Search for the cell housing the specified text and yield its (x, y) center coordinate. 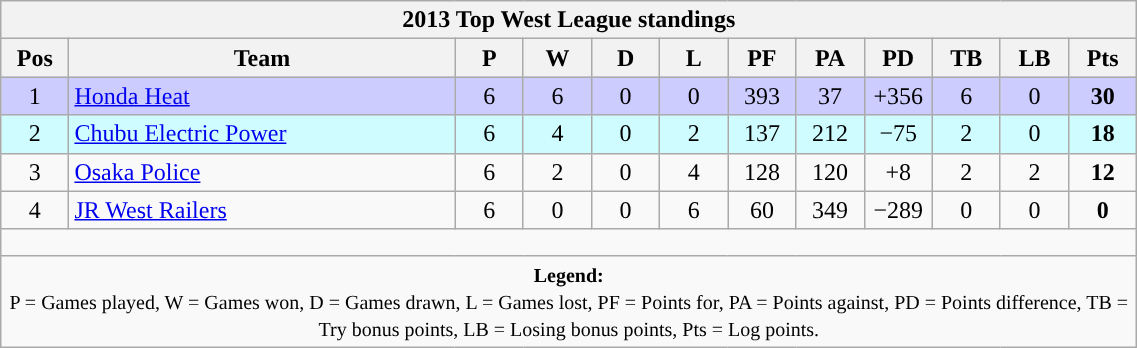
−289 (898, 210)
P (489, 58)
W (557, 58)
+356 (898, 96)
120 (830, 172)
1 (35, 96)
Chubu Electric Power (262, 134)
3 (35, 172)
137 (762, 134)
2013 Top West League standings (569, 20)
349 (830, 210)
128 (762, 172)
37 (830, 96)
LB (1034, 58)
JR West Railers (262, 210)
L (694, 58)
Honda Heat (262, 96)
Pts (1103, 58)
−75 (898, 134)
212 (830, 134)
TB (966, 58)
Team (262, 58)
18 (1103, 134)
12 (1103, 172)
Pos (35, 58)
30 (1103, 96)
PD (898, 58)
PA (830, 58)
60 (762, 210)
393 (762, 96)
Osaka Police (262, 172)
PF (762, 58)
+8 (898, 172)
D (625, 58)
